Locate the cell with the specified text and output its (x, y) center coordinate. 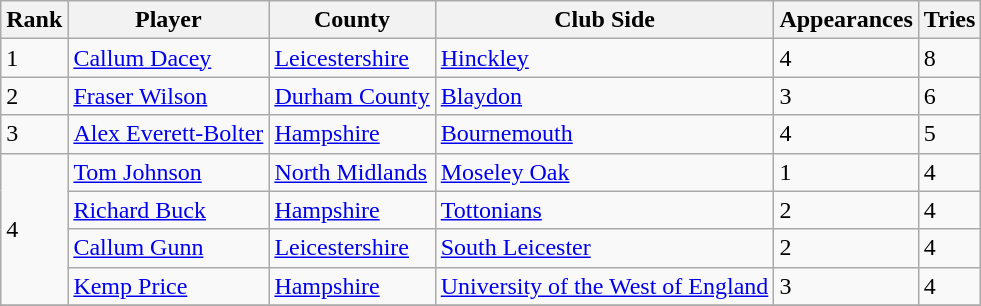
Richard Buck (168, 210)
8 (950, 58)
Alex Everett-Bolter (168, 134)
Durham County (352, 96)
Tries (950, 20)
Club Side (604, 20)
Callum Dacey (168, 58)
Kemp Price (168, 286)
Callum Gunn (168, 248)
Bournemouth (604, 134)
Blaydon (604, 96)
Tom Johnson (168, 172)
6 (950, 96)
Hinckley (604, 58)
Rank (34, 20)
Moseley Oak (604, 172)
University of the West of England (604, 286)
5 (950, 134)
Appearances (846, 20)
North Midlands (352, 172)
Player (168, 20)
County (352, 20)
Fraser Wilson (168, 96)
Tottonians (604, 210)
South Leicester (604, 248)
